Search for the cell housing the specified text and yield its (x, y) center coordinate. 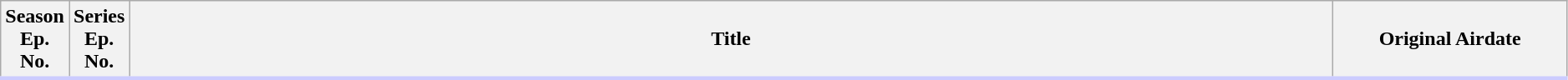
Title (731, 40)
Original Airdate (1450, 40)
SeriesEp. No. (99, 40)
SeasonEp. No. (35, 40)
